From the cell containing the given text, extract its center point as (x, y) coordinate. 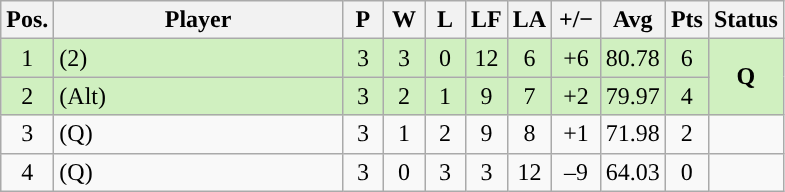
7 (529, 96)
Pos. (28, 20)
79.97 (632, 96)
+6 (576, 58)
+/− (576, 20)
(Alt) (198, 96)
71.98 (632, 134)
–9 (576, 172)
L (444, 20)
W (404, 20)
64.03 (632, 172)
8 (529, 134)
LA (529, 20)
Pts (686, 20)
+2 (576, 96)
Avg (632, 20)
Player (198, 20)
Status (746, 20)
Q (746, 77)
80.78 (632, 58)
P (362, 20)
LF (487, 20)
+1 (576, 134)
(2) (198, 58)
